Extract the (X, Y) coordinate from the center of the cell holding the provided text.  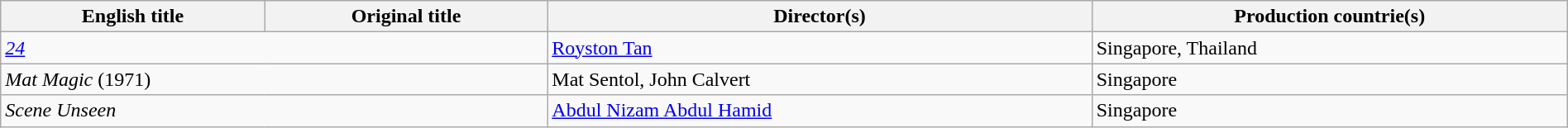
Production countrie(s) (1330, 17)
Scene Unseen (275, 111)
24 (275, 48)
Mat Magic (1971) (275, 79)
Singapore, Thailand (1330, 48)
Director(s) (820, 17)
Abdul Nizam Abdul Hamid (820, 111)
Royston Tan (820, 48)
Mat Sentol, John Calvert (820, 79)
English title (132, 17)
Original title (406, 17)
